Pinpoint the cell where the given text exists, returning its (X, Y) midpoint coordinate. 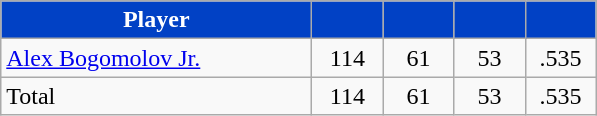
Player (156, 20)
Alex Bogomolov Jr. (156, 58)
Total (156, 96)
